From the cell containing the given text, extract its center point as [x, y] coordinate. 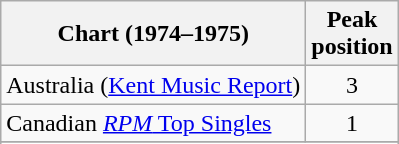
Peakposition [352, 34]
3 [352, 85]
Canadian RPM Top Singles [154, 123]
Australia (Kent Music Report) [154, 85]
1 [352, 123]
Chart (1974–1975) [154, 34]
